From the cell containing the given text, extract its center point as [X, Y] coordinate. 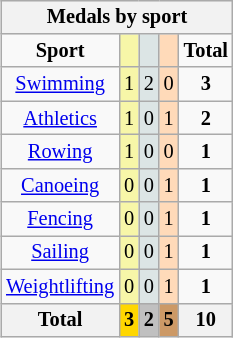
Weightlifting [60, 286]
Athletics [60, 118]
Sailing [60, 253]
Medals by sport [117, 17]
Sport [60, 51]
Rowing [60, 152]
Canoeing [60, 185]
Swimming [60, 84]
5 [169, 320]
Fencing [60, 219]
10 [206, 320]
